Locate the cell with the specified text and output its [x, y] center coordinate. 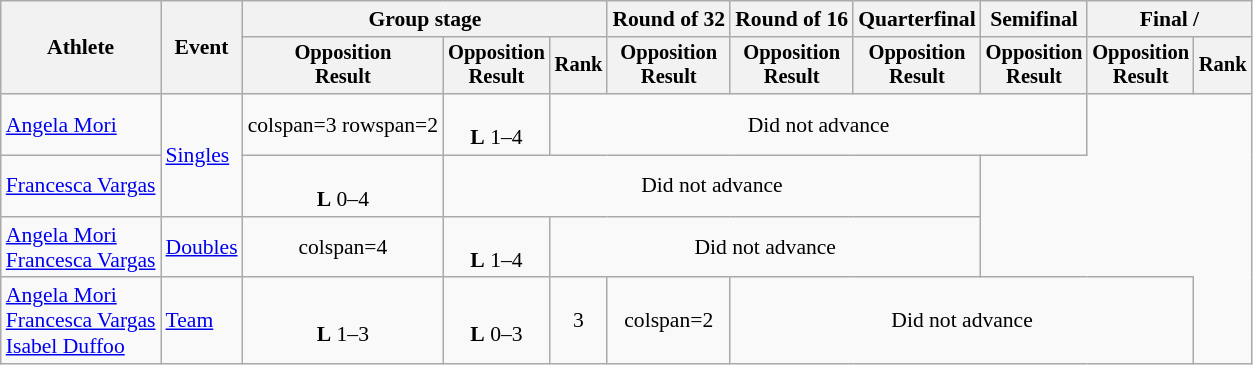
Group stage [426, 19]
Francesca Vargas [81, 186]
Angela Mori [81, 124]
Event [202, 48]
Angela MoriFrancesca VargasIsabel Duffoo [81, 322]
Round of 32 [668, 19]
Doubles [202, 248]
Round of 16 [792, 19]
Singles [202, 155]
Team [202, 322]
colspan=4 [344, 248]
Angela MoriFrancesca Vargas [81, 248]
L 0–3 [496, 322]
L 1–3 [344, 322]
3 [579, 322]
colspan=3 rowspan=2 [344, 124]
Athlete [81, 48]
L 0–4 [344, 186]
colspan=2 [668, 322]
Quarterfinal [917, 19]
Semifinal [1034, 19]
Final / [1169, 19]
